Find where the given text appears and provide that cell's center as [X, Y] coordinate. 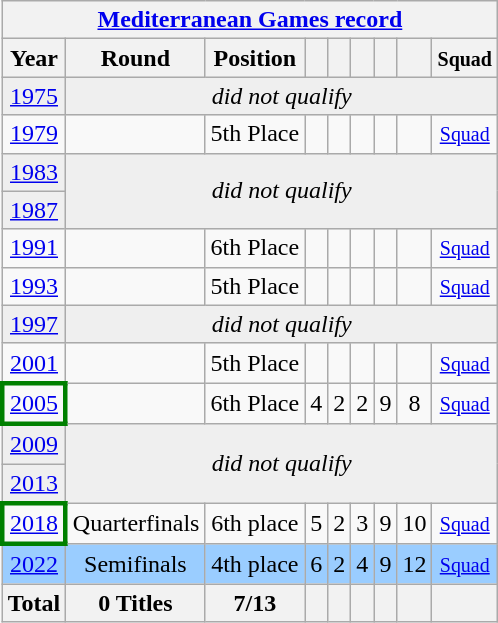
1993 [34, 286]
2001 [34, 363]
7/13 [255, 603]
3 [362, 524]
Quarterfinals [136, 524]
1987 [34, 210]
2013 [34, 484]
1991 [34, 248]
6 [316, 564]
5 [316, 524]
2005 [34, 404]
Round [136, 58]
Position [255, 58]
4th place [255, 564]
6th place [255, 524]
Total [34, 603]
10 [414, 524]
Mediterranean Games record [250, 20]
2022 [34, 564]
2009 [34, 444]
Year [34, 58]
1997 [34, 324]
12 [414, 564]
2018 [34, 524]
1983 [34, 172]
1975 [34, 96]
8 [414, 404]
1979 [34, 134]
0 Titles [136, 603]
Semifinals [136, 564]
